Identify which cell holds the provided text, then report its [X, Y] central coordinate. 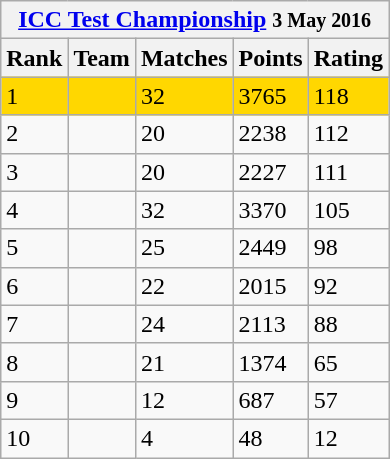
Matches [184, 58]
48 [270, 438]
24 [184, 324]
22 [184, 286]
98 [348, 248]
Points [270, 58]
112 [348, 134]
92 [348, 286]
2227 [270, 172]
2238 [270, 134]
6 [34, 286]
2015 [270, 286]
57 [348, 400]
8 [34, 362]
9 [34, 400]
21 [184, 362]
88 [348, 324]
5 [34, 248]
118 [348, 96]
3765 [270, 96]
2 [34, 134]
2113 [270, 324]
1 [34, 96]
687 [270, 400]
10 [34, 438]
3370 [270, 210]
2449 [270, 248]
Rank [34, 58]
Rating [348, 58]
105 [348, 210]
25 [184, 248]
ICC Test Championship 3 May 2016 [195, 20]
3 [34, 172]
7 [34, 324]
111 [348, 172]
Team [102, 58]
1374 [270, 362]
65 [348, 362]
